Return [X, Y] of the center of cell containing provided text 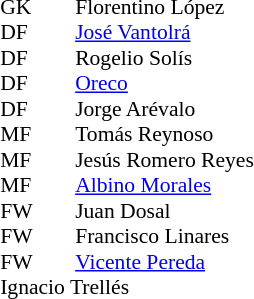
Albino Morales [164, 185]
José Vantolrá [164, 33]
Oreco [164, 83]
Francisco Linares [164, 237]
Jesús Romero Reyes [164, 160]
Jorge Arévalo [164, 109]
Tomás Reynoso [164, 135]
Vicente Pereda [164, 262]
Juan Dosal [164, 211]
Rogelio Solís [164, 58]
